Pinpoint the cell where the given text exists, returning its (x, y) midpoint coordinate. 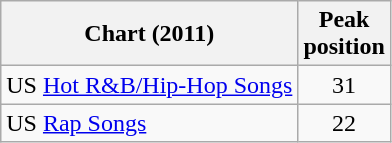
US Hot R&B/Hip-Hop Songs (150, 85)
Peakposition (344, 34)
Chart (2011) (150, 34)
22 (344, 123)
31 (344, 85)
US Rap Songs (150, 123)
